Provide the (x, y) coordinate of the cell's center where the given text is located.  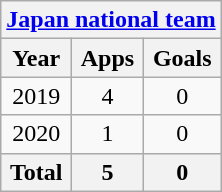
2019 (36, 96)
2020 (36, 134)
Apps (108, 58)
Year (36, 58)
Japan national team (111, 20)
4 (108, 96)
Goals (182, 58)
5 (108, 172)
1 (108, 134)
Total (36, 172)
